Output the [X, Y] coordinate of the center of the cell containing the given text.  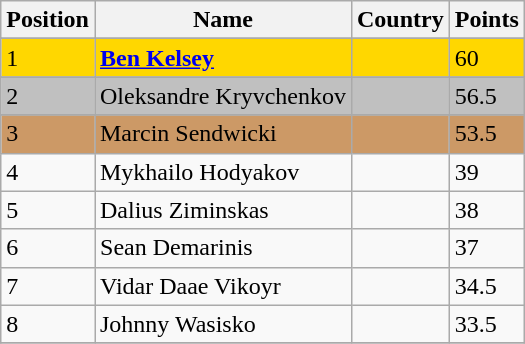
60 [486, 58]
34.5 [486, 286]
37 [486, 248]
Marcin Sendwicki [222, 134]
4 [48, 172]
39 [486, 172]
Mykhailo Hodyakov [222, 172]
7 [48, 286]
Johnny Wasisko [222, 324]
Points [486, 20]
Ben Kelsey [222, 58]
Country [400, 20]
Oleksandre Kryvchenkov [222, 96]
38 [486, 210]
6 [48, 248]
Dalius Ziminskas [222, 210]
33.5 [486, 324]
8 [48, 324]
56.5 [486, 96]
3 [48, 134]
2 [48, 96]
5 [48, 210]
Position [48, 20]
Name [222, 20]
53.5 [486, 134]
Sean Demarinis [222, 248]
1 [48, 58]
Vidar Daae Vikoyr [222, 286]
